Identify which cell holds the provided text, then report its (X, Y) central coordinate. 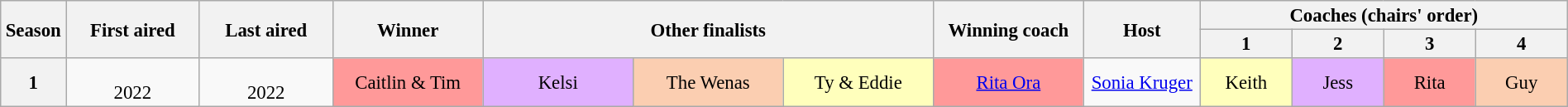
Jess (1338, 83)
Last aired (266, 30)
Winner (408, 30)
3 (1429, 45)
2 (1338, 45)
Caitlin & Tim (408, 83)
Other finalists (708, 30)
Rita Ora (1009, 83)
4 (1522, 45)
Ty & Eddie (858, 83)
Host (1141, 30)
Season (33, 30)
Keith (1245, 83)
The Wenas (708, 83)
Coaches (chairs' order) (1384, 15)
Kelsi (558, 83)
Winning coach (1009, 30)
Guy (1522, 83)
Rita (1429, 83)
First aired (132, 30)
Sonia Kruger (1141, 83)
